Determine the (x, y) coordinate at the center of the cell enclosing the given text.  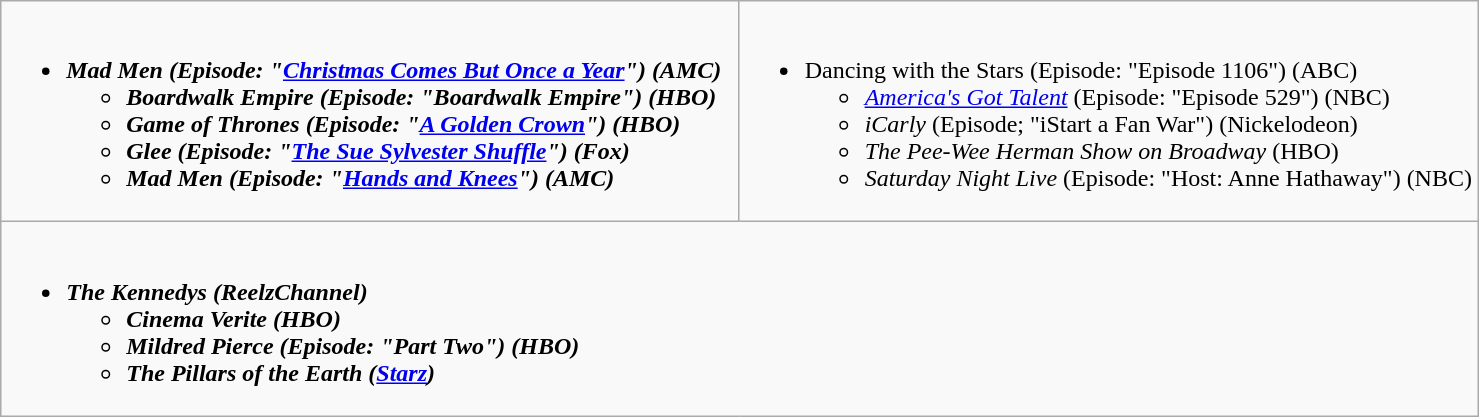
The Kennedys (ReelzChannel)Cinema Verite (HBO)Mildred Pierce (Episode: "Part Two") (HBO)The Pillars of the Earth (Starz) (740, 319)
